Scan for the cell matching the given text and deliver its [X, Y] coordinate at center. 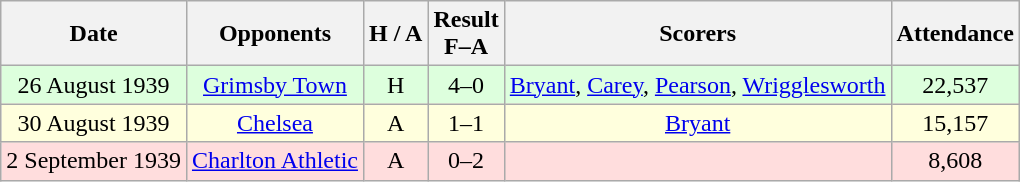
Scorers [698, 34]
26 August 1939 [94, 85]
Grimsby Town [274, 85]
2 September 1939 [94, 161]
0–2 [466, 161]
4–0 [466, 85]
Bryant, Carey, Pearson, Wrigglesworth [698, 85]
H [395, 85]
8,608 [955, 161]
15,157 [955, 123]
Date [94, 34]
22,537 [955, 85]
H / A [395, 34]
Attendance [955, 34]
30 August 1939 [94, 123]
Bryant [698, 123]
1–1 [466, 123]
Charlton Athletic [274, 161]
Chelsea [274, 123]
Opponents [274, 34]
ResultF–A [466, 34]
